For the text-containing cell, return its midpoint in (X, Y) coordinate format. 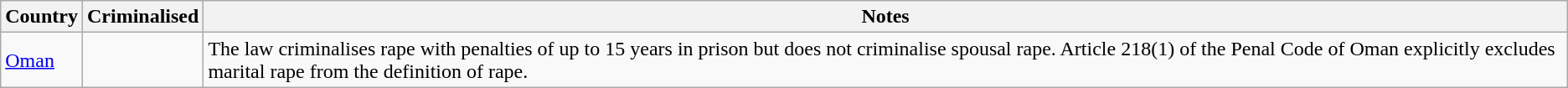
Notes (885, 17)
Country (42, 17)
Criminalised (142, 17)
Oman (42, 60)
